Identify which cell holds the provided text, then report its (X, Y) central coordinate. 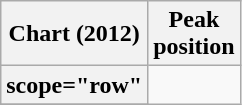
Peakposition (194, 34)
Chart (2012) (74, 34)
scope="row" (74, 85)
